Output the (X, Y) coordinate of the center of the cell containing the given text.  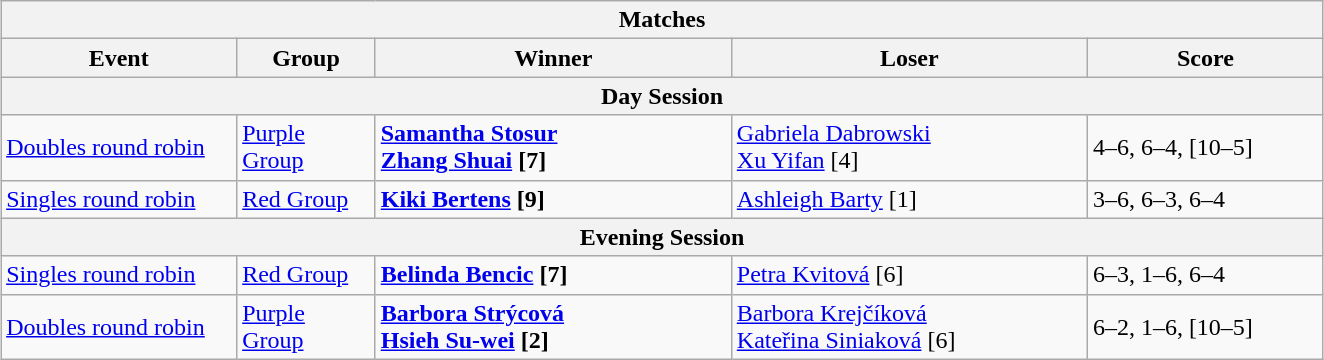
Day Session (662, 96)
6–2, 1–6, [10–5] (1205, 326)
Group (306, 58)
Winner (553, 58)
6–3, 1–6, 6–4 (1205, 275)
Score (1205, 58)
3–6, 6–3, 6–4 (1205, 199)
Gabriela Dabrowski Xu Yifan [4] (909, 148)
Belinda Bencic [7] (553, 275)
Barbora Krejčíková Kateřina Siniaková [6] (909, 326)
Samantha Stosur Zhang Shuai [7] (553, 148)
Petra Kvitová [6] (909, 275)
Event (119, 58)
Loser (909, 58)
Barbora Strýcová Hsieh Su-wei [2] (553, 326)
Evening Session (662, 237)
Ashleigh Barty [1] (909, 199)
Matches (662, 20)
4–6, 6–4, [10–5] (1205, 148)
Kiki Bertens [9] (553, 199)
